Output the (X, Y) coordinate of the center of the cell containing the given text.  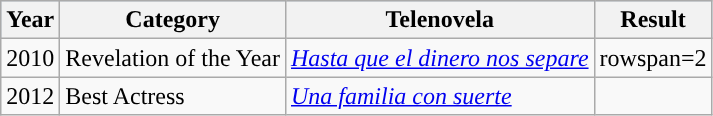
Revelation of the Year (173, 58)
Hasta que el dinero nos separe (440, 58)
Result (653, 20)
2010 (30, 58)
rowspan=2 (653, 58)
2012 (30, 96)
Year (30, 20)
Best Actress (173, 96)
Telenovela (440, 20)
Una familia con suerte (440, 96)
Category (173, 20)
